For the text-containing cell, return its midpoint in (x, y) coordinate format. 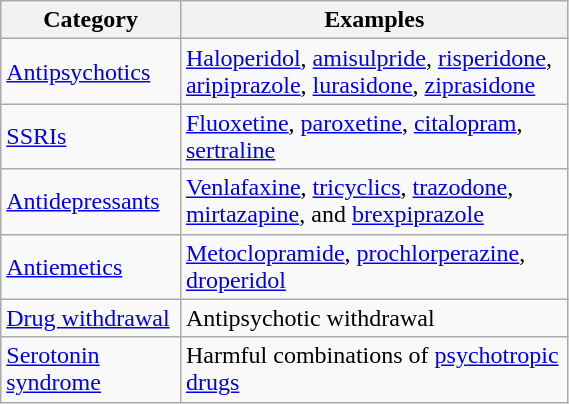
Venlafaxine, tricyclics, trazodone, mirtazapine, and brexpiprazole (374, 202)
SSRIs (91, 136)
Harmful combinations of psychotropic drugs (374, 370)
Antidepressants (91, 202)
Serotonin syndrome (91, 370)
Antiemetics (91, 266)
Examples (374, 20)
Antipsychotics (91, 72)
Fluoxetine, paroxetine, citalopram, sertraline (374, 136)
Category (91, 20)
Metoclopramide, prochlorperazine, droperidol (374, 266)
Drug withdrawal (91, 318)
Haloperidol, amisulpride, risperidone, aripiprazole, lurasidone, ziprasidone (374, 72)
Antipsychotic withdrawal (374, 318)
